Find where the given text appears and provide that cell's center as [x, y] coordinate. 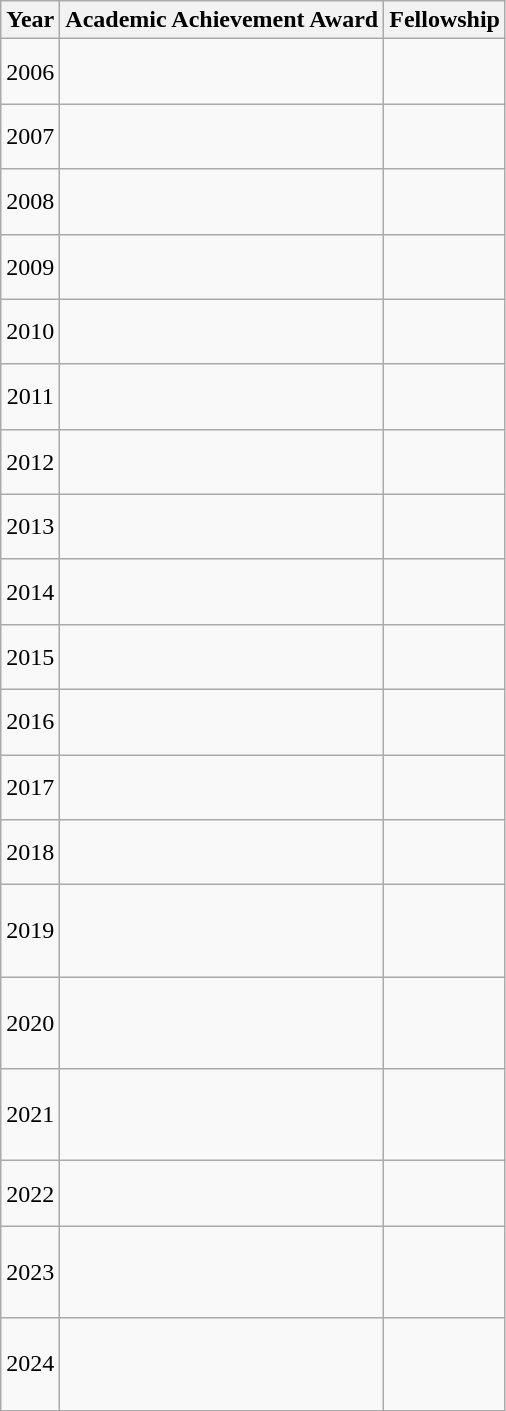
2017 [30, 786]
2008 [30, 202]
2022 [30, 1194]
2006 [30, 72]
Year [30, 20]
2019 [30, 931]
2013 [30, 526]
2010 [30, 332]
2011 [30, 396]
2024 [30, 1364]
2014 [30, 592]
2023 [30, 1272]
Academic Achievement Award [222, 20]
2015 [30, 656]
Fellowship [445, 20]
2020 [30, 1023]
2021 [30, 1115]
2012 [30, 462]
2016 [30, 722]
2018 [30, 852]
2007 [30, 136]
2009 [30, 266]
